Find where the given text appears and provide that cell's center as (x, y) coordinate. 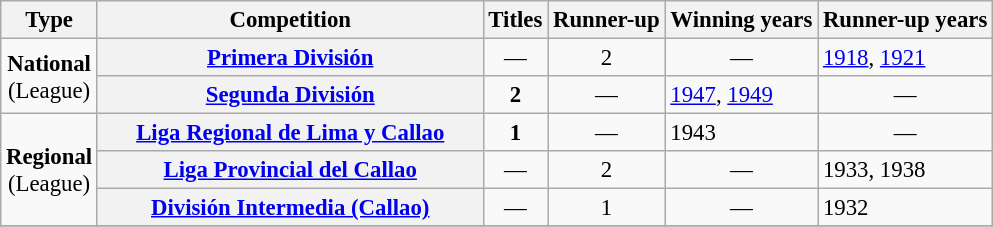
1933, 1938 (906, 170)
Competition (290, 20)
Primera División (290, 58)
1932 (906, 208)
Segunda División (290, 95)
1947, 1949 (742, 95)
Liga Provincial del Callao (290, 170)
Runner-up (606, 20)
Titles (516, 20)
1918, 1921 (906, 58)
Winning years (742, 20)
División Intermedia (Callao) (290, 208)
Liga Regional de Lima y Callao (290, 133)
Type (50, 20)
1943 (742, 133)
Runner-up years (906, 20)
National(League) (50, 76)
Regional(League) (50, 170)
